Search for the cell housing the specified text and yield its [X, Y] center coordinate. 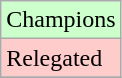
Relegated [61, 58]
Champions [61, 20]
